From the cell containing the given text, extract its center point as [x, y] coordinate. 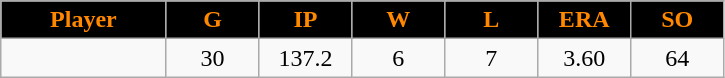
Player [84, 20]
7 [492, 58]
6 [398, 58]
137.2 [306, 58]
SO [678, 20]
30 [212, 58]
64 [678, 58]
3.60 [584, 58]
IP [306, 20]
G [212, 20]
W [398, 20]
L [492, 20]
ERA [584, 20]
